From the cell containing the given text, extract its center point as [x, y] coordinate. 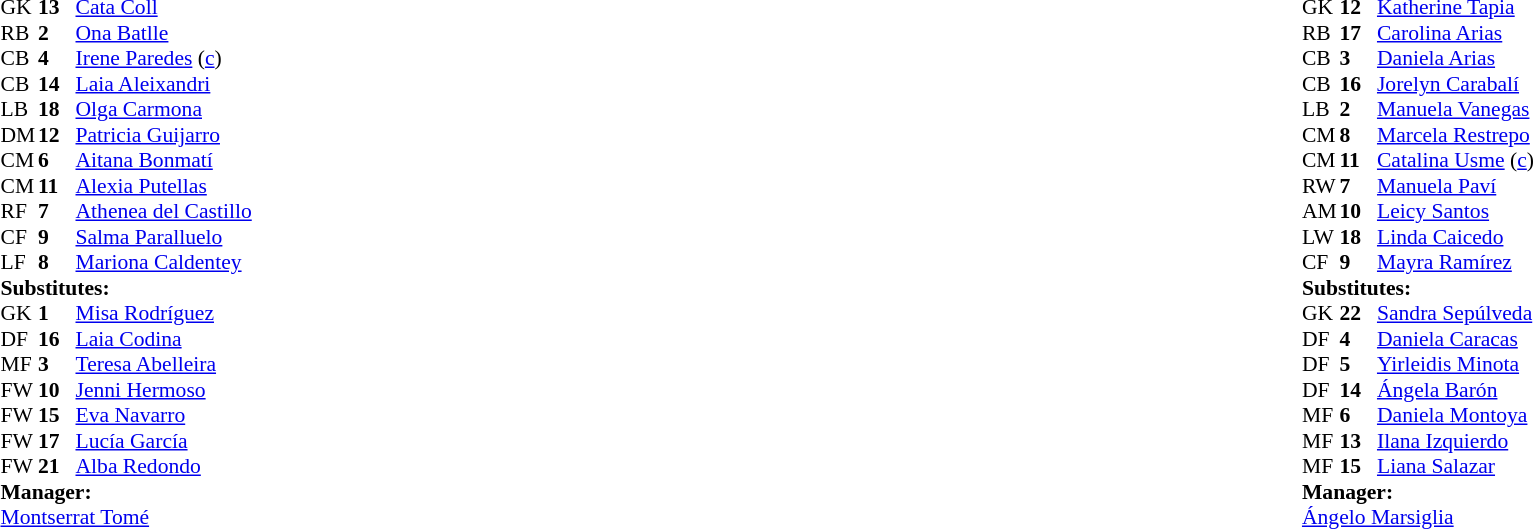
LW [1321, 237]
DM [19, 135]
Salma Paralluelo [164, 237]
Athenea del Castillo [164, 211]
Substitutes: [126, 288]
Manager: [126, 492]
Misa Rodríguez [164, 313]
Irene Paredes (c) [164, 59]
1 [57, 313]
LF [19, 263]
13 [1358, 441]
Lucía García [164, 441]
12 [57, 135]
Alexia Putellas [164, 186]
Jenni Hermoso [164, 390]
AM [1321, 211]
Patricia Guijarro [164, 135]
Olga Carmona [164, 109]
RF [19, 211]
RW [1321, 186]
22 [1358, 313]
Ona Batlle [164, 33]
Laia Codina [164, 339]
21 [57, 467]
Laia Aleixandri [164, 84]
Aitana Bonmatí [164, 161]
5 [1358, 365]
Alba Redondo [164, 467]
Eva Navarro [164, 415]
Mariona Caldentey [164, 263]
Teresa Abelleira [164, 365]
